Return the (x, y) coordinate for the center point of the cell that contains the specified text.  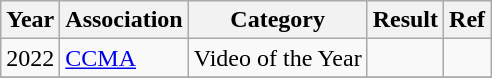
Result (405, 20)
Ref (468, 20)
2022 (30, 58)
CCMA (124, 58)
Video of the Year (278, 58)
Category (278, 20)
Year (30, 20)
Association (124, 20)
